Capture the cell that displays the provided text and extract its [x, y] central coordinate. 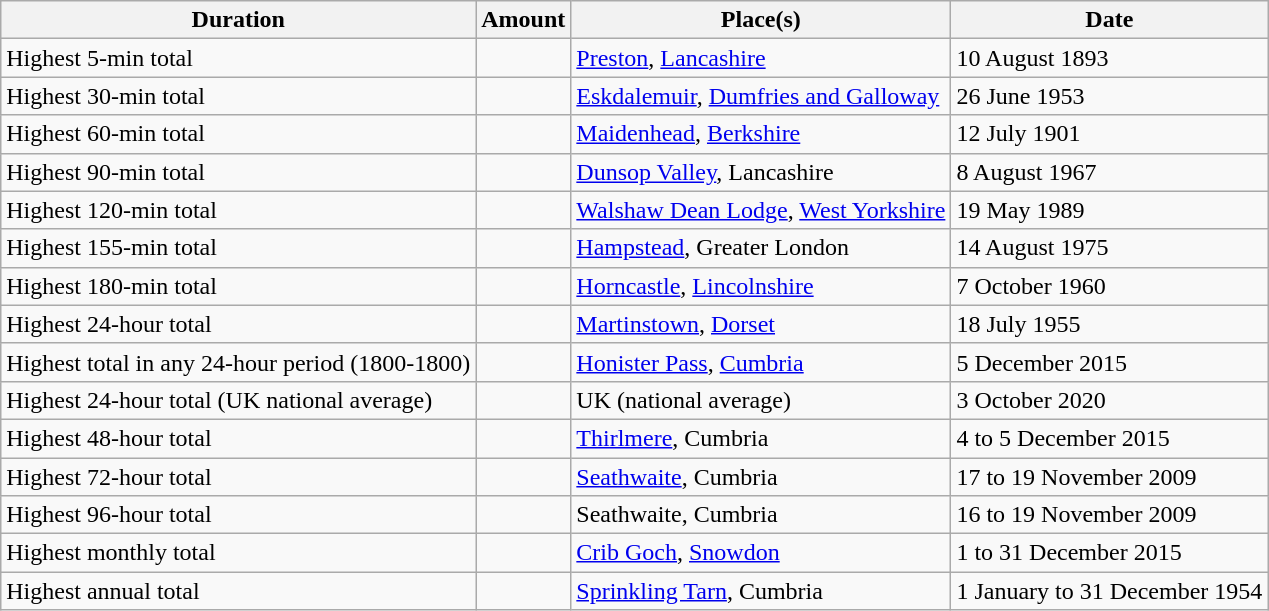
Highest total in any 24-hour period (1800-1800) [238, 362]
Place(s) [761, 20]
Horncastle, Lincolnshire [761, 286]
UK (national average) [761, 400]
Highest 155-min total [238, 248]
Highest 5-min total [238, 58]
14 August 1975 [1110, 248]
Maidenhead, Berkshire [761, 134]
12 July 1901 [1110, 134]
Highest monthly total [238, 553]
10 August 1893 [1110, 58]
Highest 24-hour total [238, 324]
Date [1110, 20]
Highest annual total [238, 591]
Highest 48-hour total [238, 438]
1 January to 31 December 1954 [1110, 591]
Amount [524, 20]
Hampstead, Greater London [761, 248]
Highest 96-hour total [238, 515]
Duration [238, 20]
18 July 1955 [1110, 324]
19 May 1989 [1110, 210]
Honister Pass, Cumbria [761, 362]
Highest 24-hour total (UK national average) [238, 400]
Highest 90-min total [238, 172]
7 October 1960 [1110, 286]
3 October 2020 [1110, 400]
Preston, Lancashire [761, 58]
Thirlmere, Cumbria [761, 438]
Highest 120-min total [238, 210]
Sprinkling Tarn, Cumbria [761, 591]
16 to 19 November 2009 [1110, 515]
Highest 30-min total [238, 96]
Highest 180-min total [238, 286]
Highest 72-hour total [238, 477]
Dunsop Valley, Lancashire [761, 172]
Walshaw Dean Lodge, West Yorkshire [761, 210]
26 June 1953 [1110, 96]
1 to 31 December 2015 [1110, 553]
Eskdalemuir, Dumfries and Galloway [761, 96]
5 December 2015 [1110, 362]
17 to 19 November 2009 [1110, 477]
Crib Goch, Snowdon [761, 553]
4 to 5 December 2015 [1110, 438]
Martinstown, Dorset [761, 324]
8 August 1967 [1110, 172]
Highest 60-min total [238, 134]
